Locate the cell with the specified text and output its [X, Y] center coordinate. 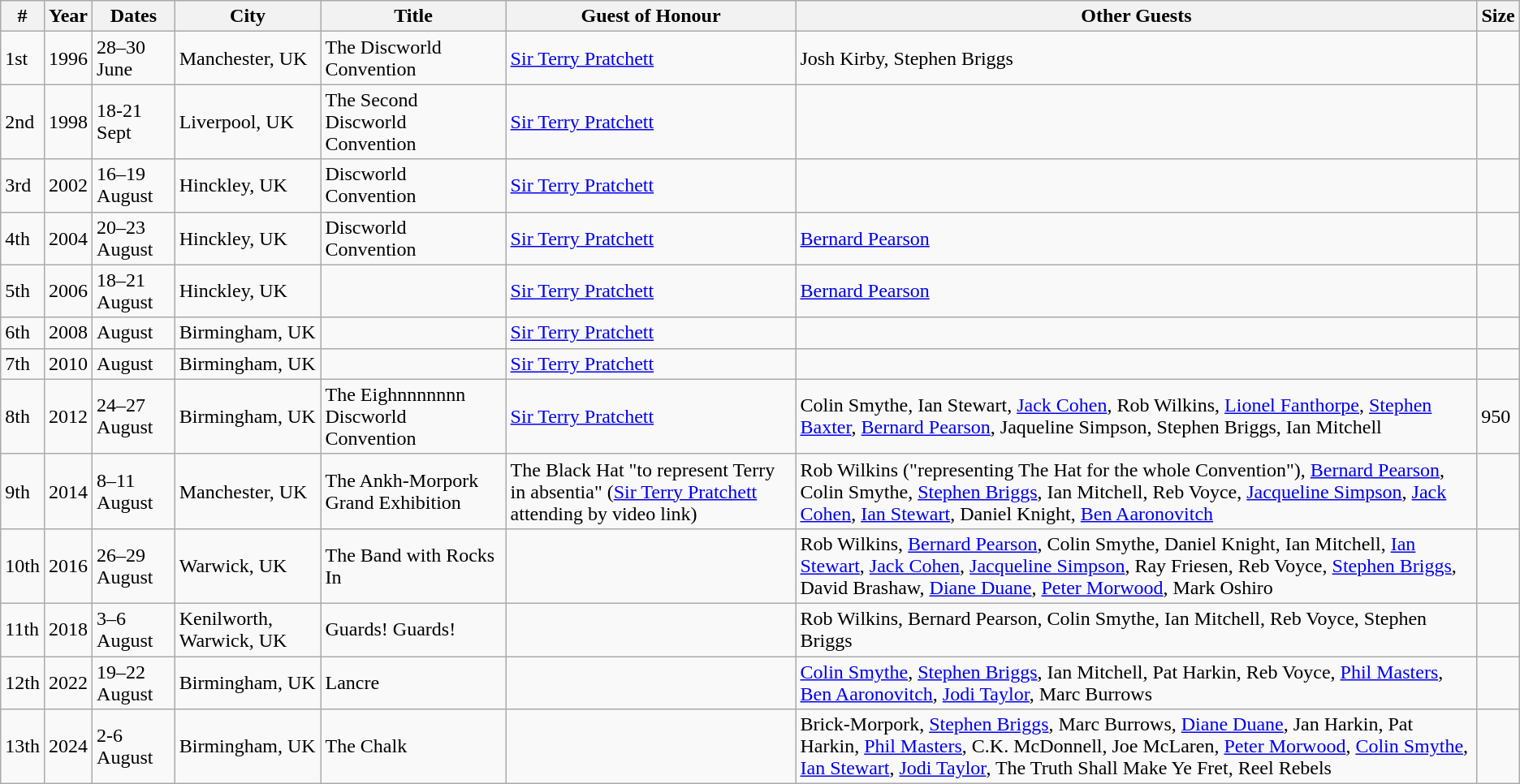
Kenilworth, Warwick, UK [248, 630]
2-6 August [134, 747]
950 [1498, 416]
Dates [134, 16]
2006 [68, 291]
2024 [68, 747]
9th [23, 491]
11th [23, 630]
The Eighnnnnnnn Discworld Convention [413, 416]
10th [23, 566]
The Band with Rocks In [413, 566]
2nd [23, 122]
6th [23, 333]
7th [23, 364]
8–11 August [134, 491]
28–30 June [134, 58]
Guest of Honour [651, 16]
Colin Smythe, Stephen Briggs, Ian Mitchell, Pat Harkin, Reb Voyce, Phil Masters, Ben Aaronovitch, Jodi Taylor, Marc Burrows [1137, 682]
1998 [68, 122]
5th [23, 291]
26–29 August [134, 566]
1st [23, 58]
8th [23, 416]
2022 [68, 682]
24–27 August [134, 416]
2002 [68, 185]
2014 [68, 491]
The Second Discworld Convention [413, 122]
2018 [68, 630]
The Discworld Convention [413, 58]
Warwick, UK [248, 566]
# [23, 16]
Lancre [413, 682]
Year [68, 16]
The Black Hat "to represent Terry in absentia" (Sir Terry Pratchett attending by video link) [651, 491]
The Chalk [413, 747]
Josh Kirby, Stephen Briggs [1137, 58]
2008 [68, 333]
13th [23, 747]
City [248, 16]
The Ankh-Morpork Grand Exhibition [413, 491]
3rd [23, 185]
16–19 August [134, 185]
2012 [68, 416]
1996 [68, 58]
12th [23, 682]
4th [23, 239]
Other Guests [1137, 16]
Guards! Guards! [413, 630]
Rob Wilkins, Bernard Pearson, Colin Smythe, Ian Mitchell, Reb Voyce, Stephen Briggs [1137, 630]
Size [1498, 16]
Title [413, 16]
18–21 August [134, 291]
20–23 August [134, 239]
3–6 August [134, 630]
2004 [68, 239]
2010 [68, 364]
Liverpool, UK [248, 122]
2016 [68, 566]
19–22 August [134, 682]
18-21 Sept [134, 122]
